Find where the given text appears and provide that cell's center as [x, y] coordinate. 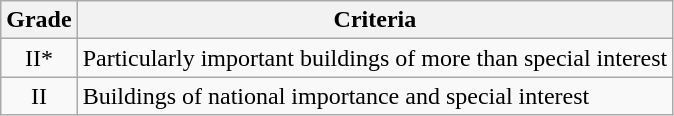
Particularly important buildings of more than special interest [375, 58]
Criteria [375, 20]
Buildings of national importance and special interest [375, 96]
II* [39, 58]
Grade [39, 20]
II [39, 96]
